Identify which cell holds the provided text, then report its [X, Y] central coordinate. 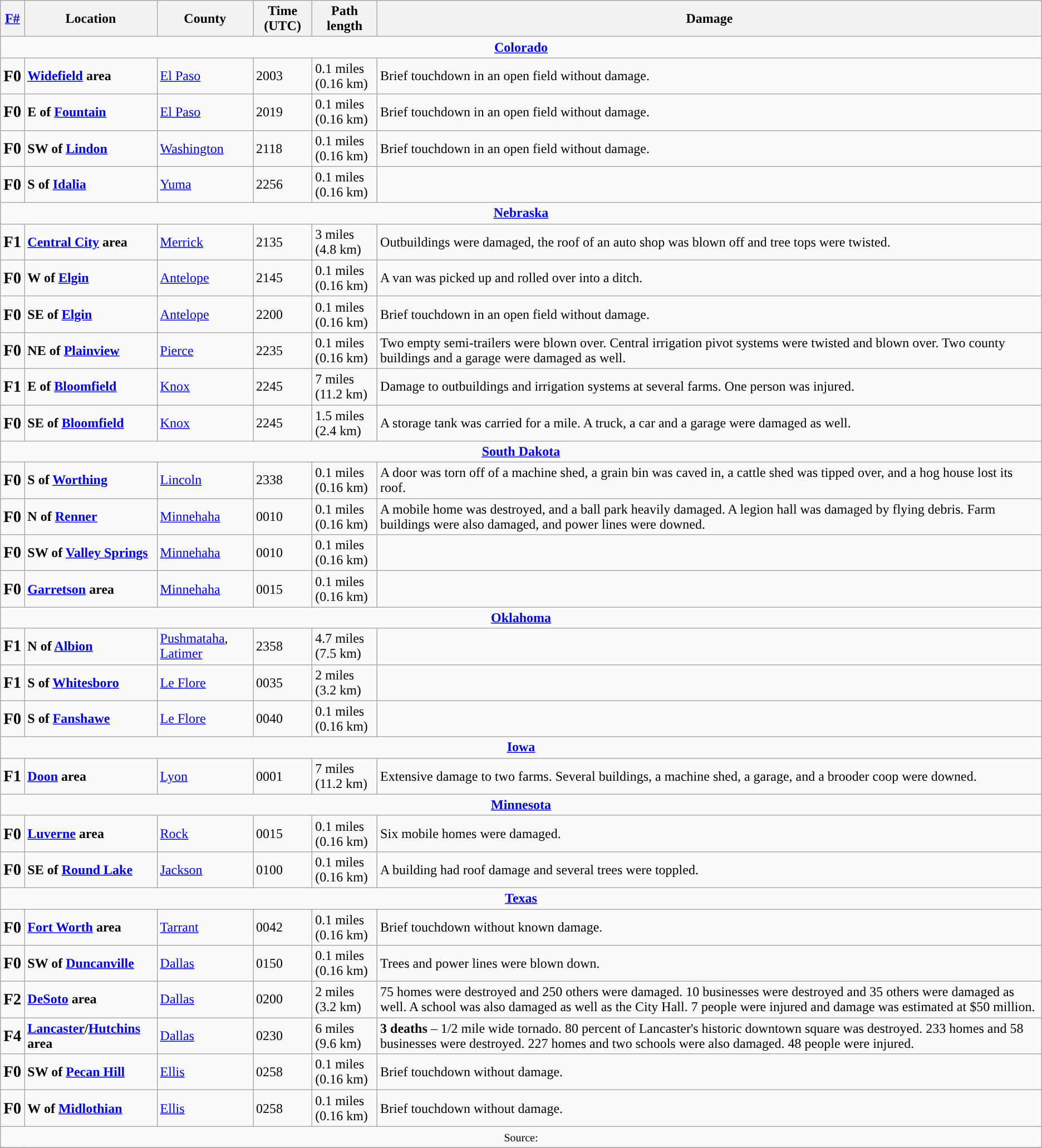
S of Worthing [91, 481]
Tarrant [205, 927]
A building had roof damage and several trees were toppled. [710, 869]
F4 [12, 1036]
F2 [12, 999]
Texas [521, 898]
W of Midlothian [91, 1108]
Source: [521, 1137]
0042 [283, 927]
Path length [345, 19]
Damage [710, 19]
Minnesota [521, 805]
2135 [283, 242]
Time (UTC) [283, 19]
Garretson area [91, 589]
SW of Valley Springs [91, 553]
Yuma [205, 185]
2256 [283, 185]
2019 [283, 112]
0200 [283, 999]
South Dakota [521, 452]
County [205, 19]
SW of Duncanville [91, 964]
E of Fountain [91, 112]
Nebraska [521, 213]
N of Albion [91, 647]
DeSoto area [91, 999]
SE of Round Lake [91, 869]
F# [12, 19]
A door was torn off of a machine shed, a grain bin was caved in, a cattle shed was tipped over, and a hog house lost its roof. [710, 481]
A van was picked up and rolled over into a ditch. [710, 278]
A storage tank was carried for a mile. A truck, a car and a garage were damaged as well. [710, 423]
SE of Elgin [91, 314]
Six mobile homes were damaged. [710, 834]
SW of Pecan Hill [91, 1072]
Luverne area [91, 834]
0035 [283, 682]
Outbuildings were damaged, the roof of an auto shop was blown off and tree tops were twisted. [710, 242]
Trees and power lines were blown down. [710, 964]
1.5 miles (2.4 km) [345, 423]
Doon area [91, 776]
0001 [283, 776]
6 miles (9.6 km) [345, 1036]
0040 [283, 719]
Oklahoma [521, 618]
4.7 miles (7.5 km) [345, 647]
SW of Lindon [91, 148]
0230 [283, 1036]
2200 [283, 314]
S of Fanshawe [91, 719]
Jackson [205, 869]
W of Elgin [91, 278]
2145 [283, 278]
Washington [205, 148]
Merrick [205, 242]
Iowa [521, 747]
2118 [283, 148]
2003 [283, 76]
Colorado [521, 47]
3 miles (4.8 km) [345, 242]
Extensive damage to two farms. Several buildings, a machine shed, a garage, and a brooder coop were downed. [710, 776]
Location [91, 19]
S of Whitesboro [91, 682]
Brief touchdown without known damage. [710, 927]
2235 [283, 351]
SE of Bloomfield [91, 423]
Lyon [205, 776]
E of Bloomfield [91, 386]
Rock [205, 834]
2358 [283, 647]
Pushmataha, Latimer [205, 647]
Lancaster/Hutchins area [91, 1036]
Widefield area [91, 76]
Pierce [205, 351]
Fort Worth area [91, 927]
N of Renner [91, 516]
Lincoln [205, 481]
NE of Plainview [91, 351]
0150 [283, 964]
Central City area [91, 242]
2338 [283, 481]
S of Idalia [91, 185]
0100 [283, 869]
Damage to outbuildings and irrigation systems at several farms. One person was injured. [710, 386]
